Return (X, Y) of the center of cell containing provided text 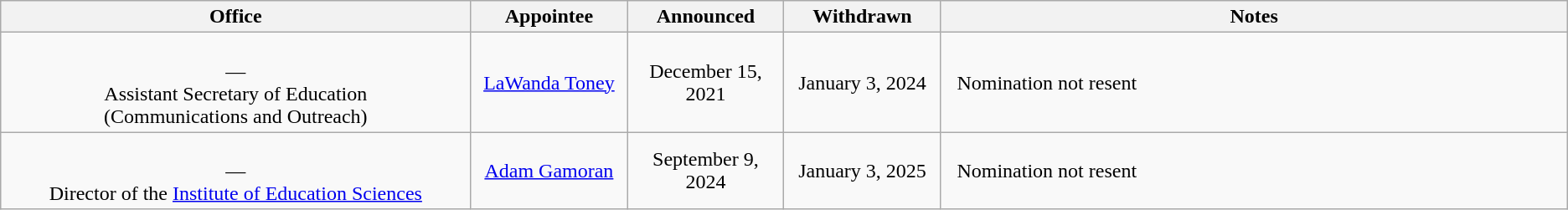
—Director of the Institute of Education Sciences (236, 171)
January 3, 2024 (863, 82)
Adam Gamoran (549, 171)
Notes (1254, 17)
—Assistant Secretary of Education(Communications and Outreach) (236, 82)
Appointee (549, 17)
January 3, 2025 (863, 171)
Announced (705, 17)
December 15, 2021 (705, 82)
Withdrawn (863, 17)
September 9, 2024 (705, 171)
Office (236, 17)
LaWanda Toney (549, 82)
